Identify which cell holds the provided text, then report its (x, y) central coordinate. 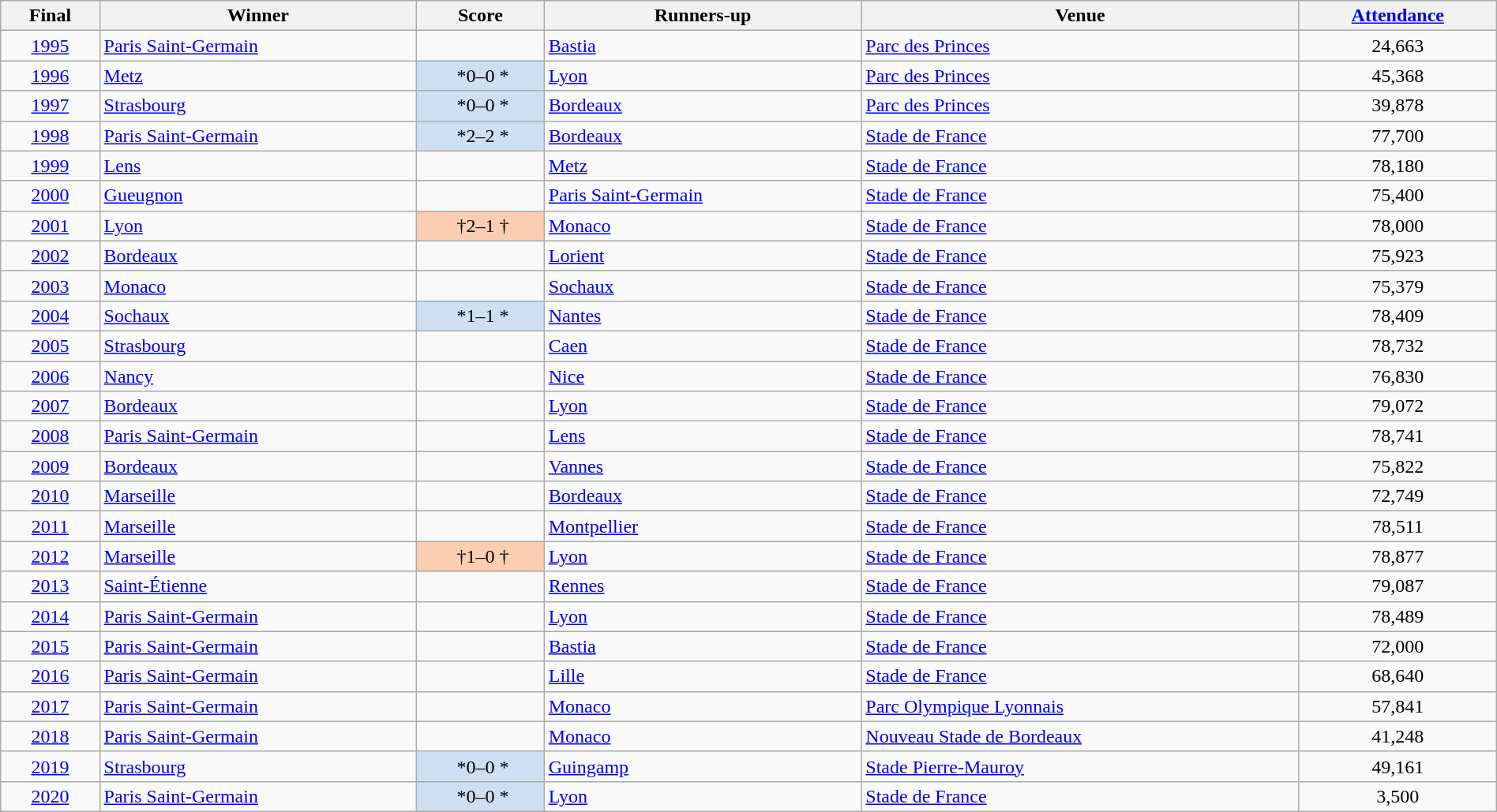
Winner (258, 16)
2017 (51, 706)
Gueugnon (258, 196)
2001 (51, 226)
Nouveau Stade de Bordeaux (1080, 736)
Final (51, 16)
75,822 (1398, 466)
Stade Pierre-Mauroy (1080, 766)
2015 (51, 646)
Rennes (703, 586)
2012 (51, 556)
Runners-up (703, 16)
78,741 (1398, 436)
2006 (51, 376)
2016 (51, 676)
3,500 (1398, 796)
*1–1 * (481, 316)
72,000 (1398, 646)
2010 (51, 496)
78,409 (1398, 316)
Attendance (1398, 16)
2009 (51, 466)
76,830 (1398, 376)
2000 (51, 196)
68,640 (1398, 676)
78,180 (1398, 166)
75,379 (1398, 286)
24,663 (1398, 46)
1997 (51, 106)
Vannes (703, 466)
78,877 (1398, 556)
2011 (51, 526)
1998 (51, 136)
Lorient (703, 256)
2013 (51, 586)
78,000 (1398, 226)
78,732 (1398, 346)
†2–1 † (481, 226)
75,923 (1398, 256)
Nancy (258, 376)
Montpellier (703, 526)
1995 (51, 46)
Caen (703, 346)
*2–2 * (481, 136)
57,841 (1398, 706)
2018 (51, 736)
78,511 (1398, 526)
39,878 (1398, 106)
2003 (51, 286)
Score (481, 16)
2002 (51, 256)
Nantes (703, 316)
2020 (51, 796)
77,700 (1398, 136)
2019 (51, 766)
Nice (703, 376)
49,161 (1398, 766)
Venue (1080, 16)
Parc Olympique Lyonnais (1080, 706)
79,087 (1398, 586)
1999 (51, 166)
1996 (51, 76)
2004 (51, 316)
†1–0 † (481, 556)
Saint-Étienne (258, 586)
75,400 (1398, 196)
41,248 (1398, 736)
2014 (51, 616)
72,749 (1398, 496)
Lille (703, 676)
2007 (51, 406)
45,368 (1398, 76)
79,072 (1398, 406)
Guingamp (703, 766)
2008 (51, 436)
78,489 (1398, 616)
2005 (51, 346)
